Extract the (x, y) coordinate from the center of the cell holding the provided text.  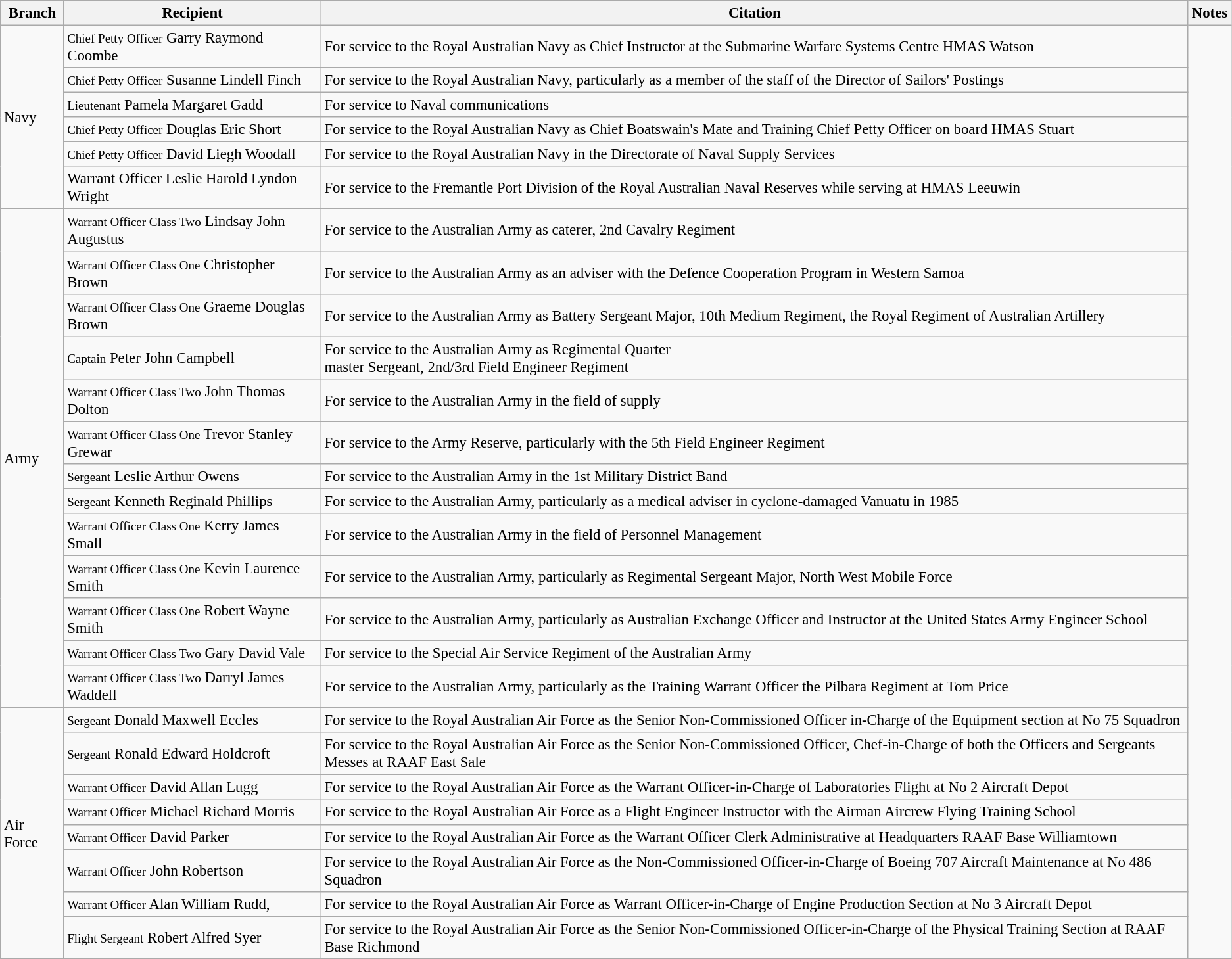
Recipient (192, 13)
For service to the Australian Army in the 1st Military District Band (755, 477)
Notes (1210, 13)
For service to Naval communications (755, 105)
For service to the Australian Army in the field of Personnel Management (755, 535)
Warrant Officer Class One Christopher Brown (192, 273)
For service to the Australian Army as Battery Sergeant Major, 10th Medium Regiment, the Royal Regiment of Australian Artillery (755, 316)
For service to the Royal Australian Navy as Chief Boatswain's Mate and Training Chief Petty Officer on board HMAS Stuart (755, 129)
For service to the Fremantle Port Division of the Royal Australian Naval Reserves while serving at HMAS Leeuwin (755, 188)
Warrant Officer David Parker (192, 837)
For service to the Royal Australian Navy, particularly as a member of the staff of the Director of Sailors' Postings (755, 80)
For service to the Army Reserve, particularly with the 5th Field Engineer Regiment (755, 443)
For service to the Royal Australian Air Force as the Senior Non-Commissioned Officer-in-Charge of the Physical Training Section at RAAF Base Richmond (755, 937)
Sergeant Leslie Arthur Owens (192, 477)
Warrant Officer Class Two Darryl James Waddell (192, 686)
Warrant Officer Class One Graeme Douglas Brown (192, 316)
Army (32, 459)
Warrant Officer David Allan Lugg (192, 787)
Warrant Officer Class Two John Thomas Dolton (192, 400)
For service to the Special Air Service Regiment of the Australian Army (755, 653)
Sergeant Ronald Edward Holdcroft (192, 753)
For service to the Australian Army as Regimental Quartermaster Sergeant, 2nd/3rd Field Engineer Regiment (755, 358)
For service to the Australian Army, particularly as Regimental Sergeant Major, North West Mobile Force (755, 577)
For service to the Australian Army, particularly as the Training Warrant Officer the Pilbara Regiment at Tom Price (755, 686)
For service to the Australian Army in the field of supply (755, 400)
Chief Petty Officer David Liegh Woodall (192, 154)
Lieutenant Pamela Margaret Gadd (192, 105)
Warrant Officer Leslie Harold Lyndon Wright (192, 188)
For service to the Royal Australian Air Force as the Non-Commissioned Officer-in-Charge of Boeing 707 Aircraft Maintenance at No 486 Squadron (755, 870)
For service to the Australian Army, particularly as Australian Exchange Officer and Instructor at the United States Army Engineer School (755, 619)
Warrant Officer Class One Kevin Laurence Smith (192, 577)
Air Force (32, 833)
For service to the Royal Australian Air Force as a Flight Engineer Instructor with the Airman Aircrew Flying Training School (755, 812)
Citation (755, 13)
For service to the Royal Australian Air Force as Warrant Officer-in-Charge of Engine Production Section at No 3 Aircraft Depot (755, 904)
Warrant Officer Class Two Gary David Vale (192, 653)
Branch (32, 13)
Navy (32, 118)
Chief Petty Officer Susanne Lindell Finch (192, 80)
Flight Sergeant Robert Alfred Syer (192, 937)
Sergeant Kenneth Reginald Phillips (192, 501)
Sergeant Donald Maxwell Eccles (192, 720)
Warrant Officer Michael Richard Morris (192, 812)
For service to the Royal Australian Navy in the Directorate of Naval Supply Services (755, 154)
For service to the Australian Army as an adviser with the Defence Cooperation Program in Western Samoa (755, 273)
For service to the Australian Army, particularly as a medical adviser in cyclone-damaged Vanuatu in 1985 (755, 501)
For service to the Royal Australian Air Force as the Warrant Officer Clerk Administrative at Headquarters RAAF Base Williamtown (755, 837)
Warrant Officer John Robertson (192, 870)
Chief Petty Officer Garry Raymond Coombe (192, 47)
Warrant Officer Class One Trevor Stanley Grewar (192, 443)
For service to the Royal Australian Navy as Chief Instructor at the Submarine Warfare Systems Centre HMAS Watson (755, 47)
Captain Peter John Campbell (192, 358)
Chief Petty Officer Douglas Eric Short (192, 129)
For service to the Australian Army as caterer, 2nd Cavalry Regiment (755, 230)
For service to the Royal Australian Air Force as the Warrant Officer-in-Charge of Laboratories Flight at No 2 Aircraft Depot (755, 787)
Warrant Officer Class One Robert Wayne Smith (192, 619)
For service to the Royal Australian Air Force as the Senior Non-Commissioned Officer in-Charge of the Equipment section at No 75 Squadron (755, 720)
Warrant Officer Class One Kerry James Small (192, 535)
Warrant Officer Class Two Lindsay John Augustus (192, 230)
Warrant Officer Alan William Rudd, (192, 904)
